Search for the cell housing the specified text and yield its [x, y] center coordinate. 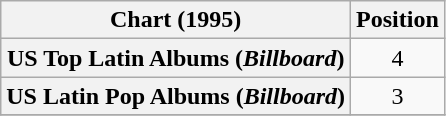
US Top Latin Albums (Billboard) [176, 58]
Chart (1995) [176, 20]
3 [398, 96]
4 [398, 58]
Position [398, 20]
US Latin Pop Albums (Billboard) [176, 96]
